Search for the cell housing the specified text and yield its (x, y) center coordinate. 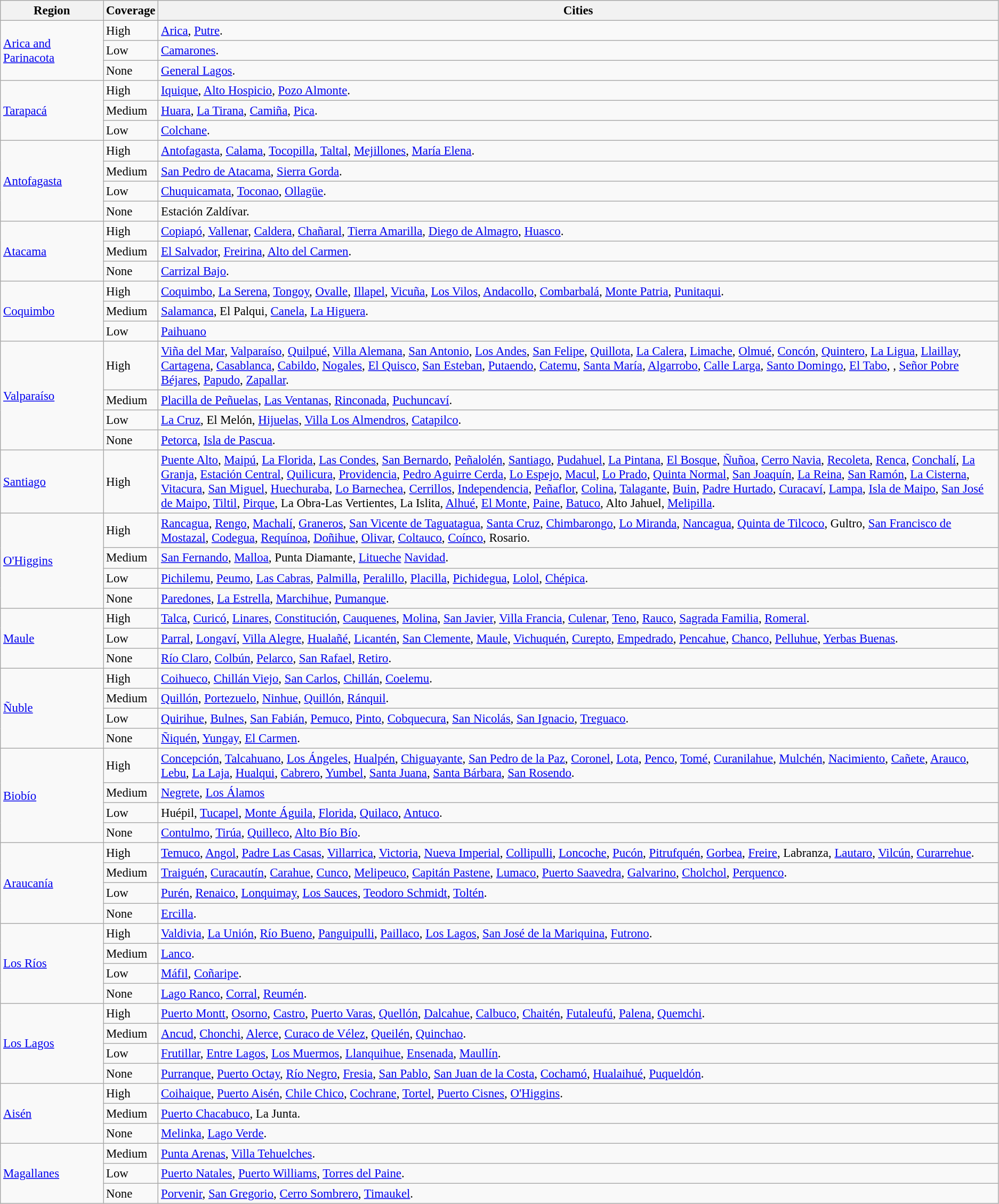
El Salvador, Freirina, Alto del Carmen. (578, 251)
Chuquicamata, Toconao, Ollagüe. (578, 191)
Araucanía (52, 883)
Puerto Chacabuco, La Junta. (578, 1114)
Purén, Renaico, Lonquimay, Los Sauces, Teodoro Schmidt, Toltén. (578, 893)
Máfil, Coñaripe. (578, 973)
Valdivia, La Unión, Río Bueno, Panguipulli, Paillaco, Los Lagos, San José de la Mariquina, Futrono. (578, 933)
Coquimbo (52, 311)
Coihueco, Chillán Viejo, San Carlos, Chillán, Coelemu. (578, 678)
Puerto Montt, Osorno, Castro, Puerto Varas, Quellón, Dalcahue, Calbuco, Chaitén, Futaleufú, Palena, Quemchi. (578, 1014)
Coverage (131, 11)
Atacama (52, 251)
Talca, Curicó, Linares, Constitución, Cauquenes, Molina, San Javier, Villa Francia, Culenar, Teno, Rauco, Sagrada Familia, Romeral. (578, 618)
Lago Ranco, Corral, Reumén. (578, 993)
Purranque, Puerto Octay, Río Negro, Fresia, San Pablo, San Juan de la Costa, Cochamó, Hualaihué, Puqueldón. (578, 1073)
Copiapó, Vallenar, Caldera, Chañaral, Tierra Amarilla, Diego de Almagro, Huasco. (578, 231)
O'Higgins (52, 561)
Santiago (52, 482)
Antofagasta, Calama, Tocopilla, Taltal, Mejillones, María Elena. (578, 151)
Ercilla. (578, 913)
San Fernando, Malloa, Punta Diamante, Litueche Navidad. (578, 558)
Paihuano (578, 331)
Aisén (52, 1113)
Coquimbo, La Serena, Tongoy, Ovalle, Illapel, Vicuña, Los Vilos, Andacollo, Combarbalá, Monte Patria, Punitaqui. (578, 291)
Los Lagos (52, 1044)
Biobío (52, 796)
Paredones, La Estrella, Marchihue, Pumanque. (578, 598)
Carrizal Bajo. (578, 271)
La Cruz, El Melón, Hijuelas, Villa Los Almendros, Catapilco. (578, 420)
Ñuble (52, 708)
Parral, Longaví, Villa Alegre, Hualañé, Licantén, San Clemente, Maule, Vichuquén, Curepto, Empedrado, Pencahue, Chanco, Pelluhue, Yerbas Buenas. (578, 638)
Ñiquén, Yungay, El Carmen. (578, 739)
Contulmo, Tirúa, Quilleco, Alto Bío Bío. (578, 833)
Arica and Parinacota (52, 51)
Petorca, Isla de Pascua. (578, 440)
San Pedro de Atacama, Sierra Gorda. (578, 171)
Placilla de Peñuelas, Las Ventanas, Rinconada, Puchuncaví. (578, 400)
Pichilemu, Peumo, Las Cabras, Palmilla, Peralillo, Placilla, Pichidegua, Lolol, Chépica. (578, 578)
Iquique, Alto Hospicio, Pozo Almonte. (578, 91)
Puerto Natales, Puerto Williams, Torres del Paine. (578, 1174)
Salamanca, El Palqui, Canela, La Higuera. (578, 311)
Frutillar, Entre Lagos, Los Muermos, Llanquihue, Ensenada, Maullín. (578, 1054)
Melinka, Lago Verde. (578, 1134)
Lanco. (578, 953)
Huara, La Tirana, Camiña, Pica. (578, 111)
Porvenir, San Gregorio, Cerro Sombrero, Timaukel. (578, 1194)
Estación Zaldívar. (578, 211)
Río Claro, Colbún, Pelarco, San Rafael, Retiro. (578, 659)
Maule (52, 638)
Quirihue, Bulnes, San Fabián, Pemuco, Pinto, Cobquecura, San Nicolás, San Ignacio, Treguaco. (578, 718)
Magallanes (52, 1174)
Camarones. (578, 51)
Cities (578, 11)
Arica, Putre. (578, 31)
Colchane. (578, 131)
Region (52, 11)
Quillón, Portezuelo, Ninhue, Quillón, Ránquil. (578, 699)
Los Ríos (52, 963)
Huépil, Tucapel, Monte Águila, Florida, Quilaco, Antuco. (578, 813)
Coihaique, Puerto Aisén, Chile Chico, Cochrane, Tortel, Puerto Cisnes, O'Higgins. (578, 1094)
Valparaíso (52, 396)
Ancud, Chonchi, Alerce, Curaco de Vélez, Queilén, Quinchao. (578, 1033)
Antofagasta (52, 181)
General Lagos. (578, 71)
Negrete, Los Álamos (578, 793)
Punta Arenas, Villa Tehuelches. (578, 1154)
Tarapacá (52, 111)
Traiguén, Curacautín, Carahue, Cunco, Melipeuco, Capitán Pastene, Lumaco, Puerto Saavedra, Galvarino, Cholchol, Perquenco. (578, 873)
